Capture the cell that displays the provided text and extract its [x, y] central coordinate. 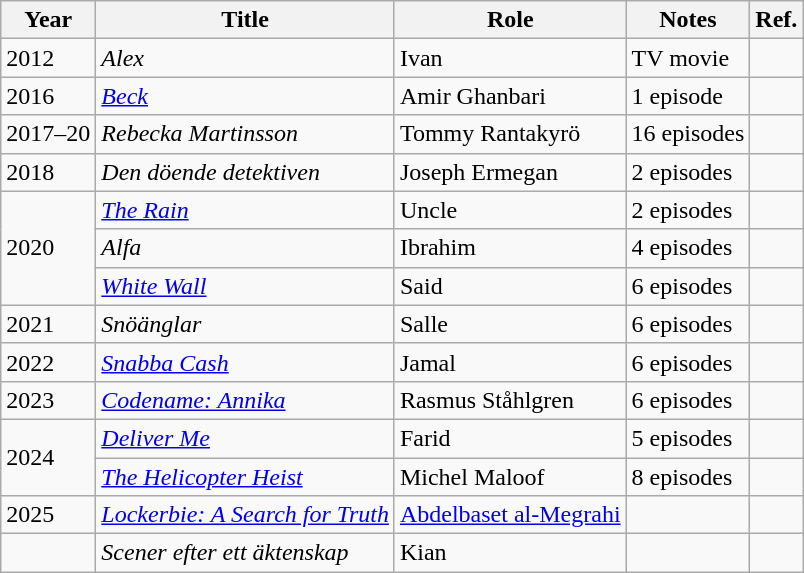
Rasmus Ståhlgren [510, 400]
Beck [246, 96]
Den döende detektiven [246, 172]
Year [48, 20]
Tommy Rantakyrö [510, 134]
Michel Maloof [510, 477]
Role [510, 20]
Jamal [510, 362]
2020 [48, 248]
1 episode [688, 96]
Title [246, 20]
2022 [48, 362]
Said [510, 286]
Deliver Me [246, 438]
Ivan [510, 58]
Ibrahim [510, 248]
2025 [48, 515]
Snabba Cash [246, 362]
Salle [510, 324]
Rebecka Martinsson [246, 134]
5 episodes [688, 438]
2016 [48, 96]
2024 [48, 457]
TV movie [688, 58]
2018 [48, 172]
Alfa [246, 248]
Alex [246, 58]
2017–20 [48, 134]
8 episodes [688, 477]
2023 [48, 400]
Uncle [510, 210]
Lockerbie: A Search for Truth [246, 515]
Snöänglar [246, 324]
White Wall [246, 286]
Abdelbaset al-Megrahi [510, 515]
4 episodes [688, 248]
Codename: Annika [246, 400]
Ref. [776, 20]
16 episodes [688, 134]
The Helicopter Heist [246, 477]
Scener efter ett äktenskap [246, 553]
Notes [688, 20]
2021 [48, 324]
Farid [510, 438]
Kian [510, 553]
2012 [48, 58]
The Rain [246, 210]
Joseph Ermegan [510, 172]
Amir Ghanbari [510, 96]
